Return the [X, Y] coordinate for the center point of the cell that contains the specified text.  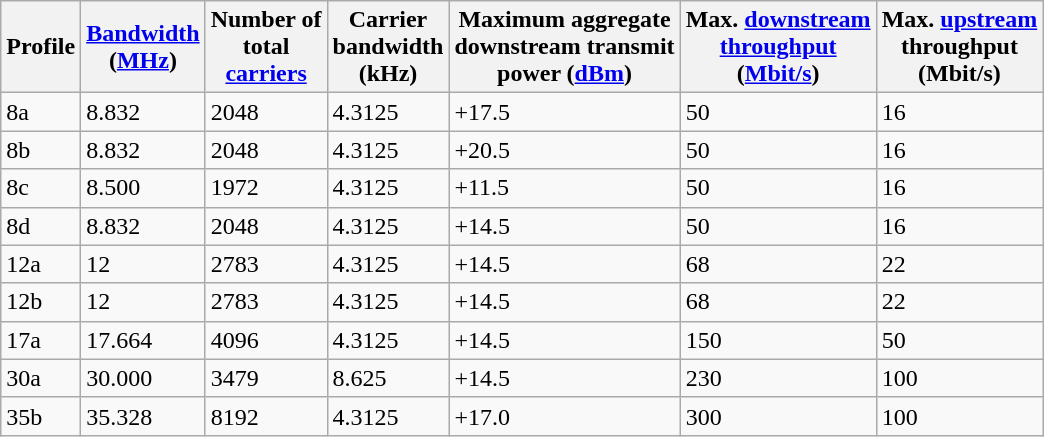
17.664 [143, 340]
8c [41, 188]
Profile [41, 47]
Max. downstreamthroughput(Mbit/s) [778, 47]
Carrier bandwidth(kHz) [388, 47]
8.500 [143, 188]
Maximum aggregatedownstream transmitpower (dBm) [564, 47]
3479 [266, 378]
Bandwidth(MHz) [143, 47]
+11.5 [564, 188]
8b [41, 150]
8a [41, 112]
+17.0 [564, 416]
12b [41, 302]
17a [41, 340]
35b [41, 416]
230 [778, 378]
35.328 [143, 416]
30.000 [143, 378]
8.625 [388, 378]
1972 [266, 188]
30a [41, 378]
8d [41, 226]
Max. upstreamthroughput(Mbit/s) [960, 47]
+20.5 [564, 150]
300 [778, 416]
+17.5 [564, 112]
12a [41, 264]
Number of total carriers [266, 47]
8192 [266, 416]
150 [778, 340]
4096 [266, 340]
